Output the (x, y) coordinate of the center of the cell containing the given text.  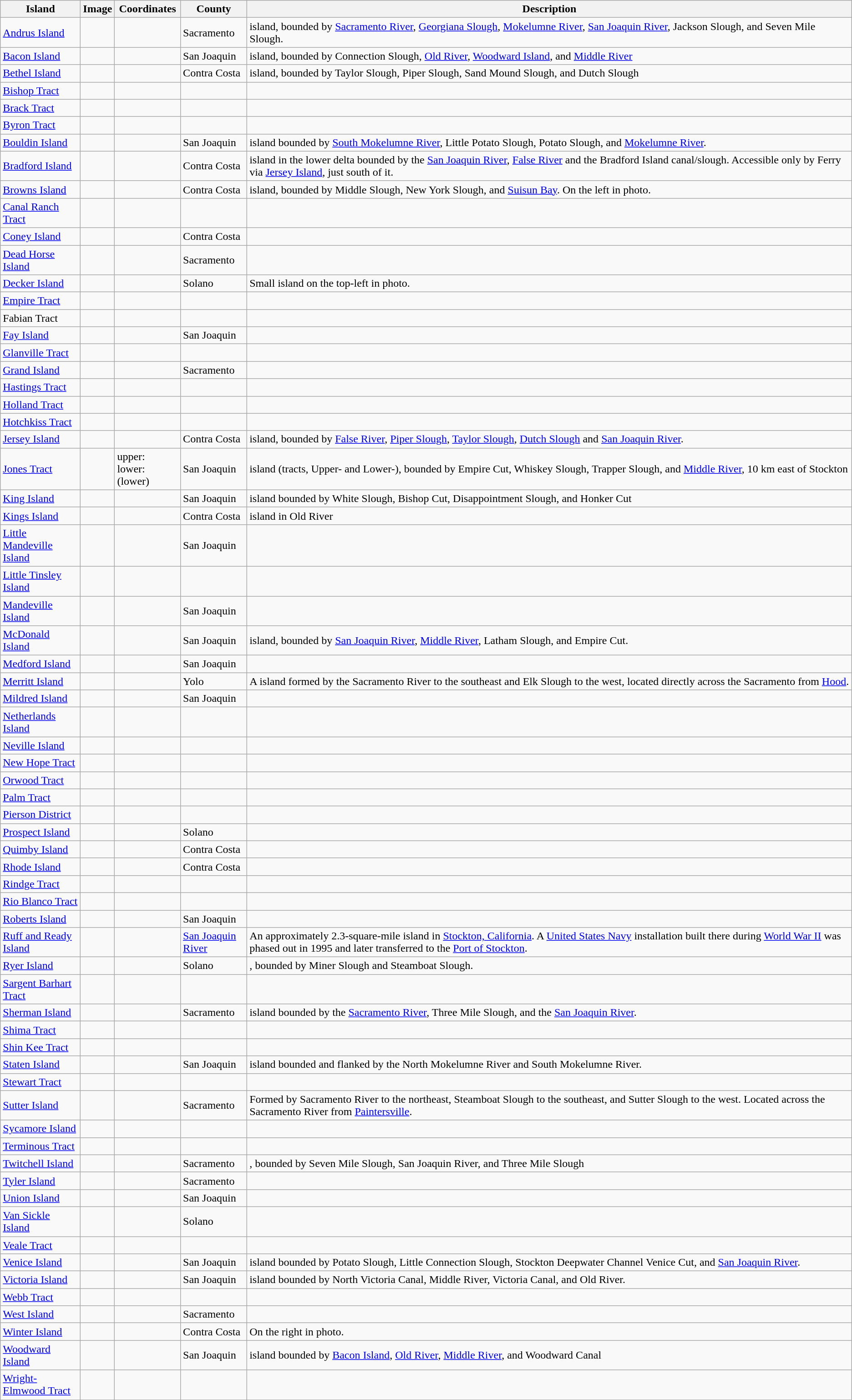
Medford Island (41, 664)
Sargent Barhart Tract (41, 989)
island bounded by North Victoria Canal, Middle River, Victoria Canal, and Old River. (550, 1280)
New Hope Tract (41, 763)
Roberts Island (41, 919)
Grand Island (41, 370)
Glanville Tract (41, 353)
Coney Island (41, 236)
Little Tinsley Island (41, 581)
Union Island (41, 1198)
island, bounded by Middle Slough, New York Slough, and Suisun Bay. On the left in photo. (550, 189)
, bounded by Seven Mile Slough, San Joaquin River, and Three Mile Slough (550, 1163)
Little Mandeville Island (41, 545)
Palm Tract (41, 797)
Bethel Island (41, 73)
A island formed by the Sacramento River to the southeast and Elk Slough to the west, located directly across the Sacramento from Hood. (550, 681)
Twitchell Island (41, 1163)
Mildred Island (41, 699)
Winter Island (41, 1332)
island bounded by South Mokelumne River, Little Potato Slough, Potato Slough, and Mokelumne River. (550, 142)
Island (41, 9)
Rio Blanco Tract (41, 901)
San Joaquin River (214, 942)
Orwood Tract (41, 780)
Wright-Elmwood Tract (41, 1385)
Canal Ranch Tract (41, 213)
Yolo (214, 681)
Andrus Island (41, 33)
Small island on the top-left in photo. (550, 284)
island bounded by White Slough, Bishop Cut, Disappointment Slough, and Honker Cut (550, 498)
Jones Tract (41, 469)
Mandeville Island (41, 611)
Quimby Island (41, 849)
island bounded by Bacon Island, Old River, Middle River, and Woodward Canal (550, 1355)
Byron Tract (41, 125)
Netherlands Island (41, 722)
Ryer Island (41, 966)
Sycamore Island (41, 1129)
Coordinates (147, 9)
Hotchkiss Tract (41, 422)
Veale Tract (41, 1245)
island in Old River (550, 516)
Neville Island (41, 746)
Browns Island (41, 189)
Dead Horse Island (41, 259)
Brack Tract (41, 108)
Tyler Island (41, 1181)
Pierson District (41, 815)
Bouldin Island (41, 142)
, bounded by Miner Slough and Steamboat Slough. (550, 966)
Description (550, 9)
island, bounded by Sacramento River, Georgiana Slough, Mokelumne River, San Joaquin River, Jackson Slough, and Seven Mile Slough. (550, 33)
island, bounded by Taylor Slough, Piper Slough, Sand Mound Slough, and Dutch Slough (550, 73)
Kings Island (41, 516)
Hastings Tract (41, 387)
island bounded by the Sacramento River, Three Mile Slough, and the San Joaquin River. (550, 1013)
Shin Kee Tract (41, 1047)
upper: lower: (lower) (147, 469)
County (214, 9)
West Island (41, 1314)
island bounded and flanked by the North Mokelumne River and South Mokelumne River. (550, 1065)
Merritt Island (41, 681)
Holland Tract (41, 405)
Victoria Island (41, 1280)
Bishop Tract (41, 91)
Van Sickle Island (41, 1222)
Rindge Tract (41, 884)
Sherman Island (41, 1013)
Prospect Island (41, 832)
Fay Island (41, 335)
Stewart Tract (41, 1082)
Terminous Tract (41, 1146)
Bacon Island (41, 56)
Bradford Island (41, 166)
On the right in photo. (550, 1332)
Staten Island (41, 1065)
Woodward Island (41, 1355)
Shima Tract (41, 1030)
island (tracts, Upper- and Lower-), bounded by Empire Cut, Whiskey Slough, Trapper Slough, and Middle River, 10 km east of Stockton (550, 469)
Empire Tract (41, 301)
Image (97, 9)
McDonald Island (41, 641)
Venice Island (41, 1263)
Rhode Island (41, 867)
Webb Tract (41, 1297)
Sutter Island (41, 1105)
island bounded by Potato Slough, Little Connection Slough, Stockton Deepwater Channel Venice Cut, and San Joaquin River. (550, 1263)
island, bounded by False River, Piper Slough, Taylor Slough, Dutch Slough and San Joaquin River. (550, 439)
King Island (41, 498)
Decker Island (41, 284)
island, bounded by San Joaquin River, Middle River, Latham Slough, and Empire Cut. (550, 641)
Jersey Island (41, 439)
island, bounded by Connection Slough, Old River, Woodward Island, and Middle River (550, 56)
Ruff and Ready Island (41, 942)
Fabian Tract (41, 318)
